Pinpoint the cell where the given text exists, returning its (x, y) midpoint coordinate. 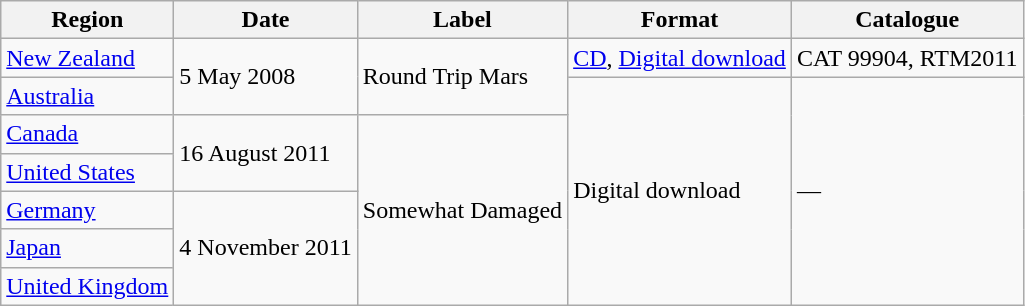
Label (462, 20)
16 August 2011 (266, 153)
United States (88, 172)
5 May 2008 (266, 77)
CD, Digital download (680, 58)
Date (266, 20)
Australia (88, 96)
Region (88, 20)
— (907, 191)
Japan (88, 248)
New Zealand (88, 58)
CAT 99904, RTM2011 (907, 58)
Catalogue (907, 20)
Somewhat Damaged (462, 210)
Germany (88, 210)
Format (680, 20)
Canada (88, 134)
Round Trip Mars (462, 77)
Digital download (680, 191)
United Kingdom (88, 286)
4 November 2011 (266, 248)
